Capture the cell that displays the provided text and extract its (X, Y) central coordinate. 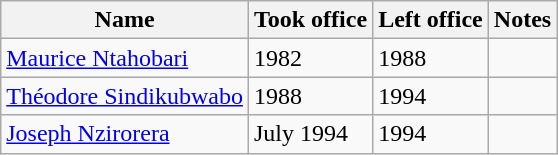
Name (125, 20)
Théodore Sindikubwabo (125, 96)
Joseph Nzirorera (125, 134)
Notes (522, 20)
1982 (310, 58)
July 1994 (310, 134)
Took office (310, 20)
Left office (431, 20)
Maurice Ntahobari (125, 58)
